Pinpoint the cell where the given text exists, returning its (x, y) midpoint coordinate. 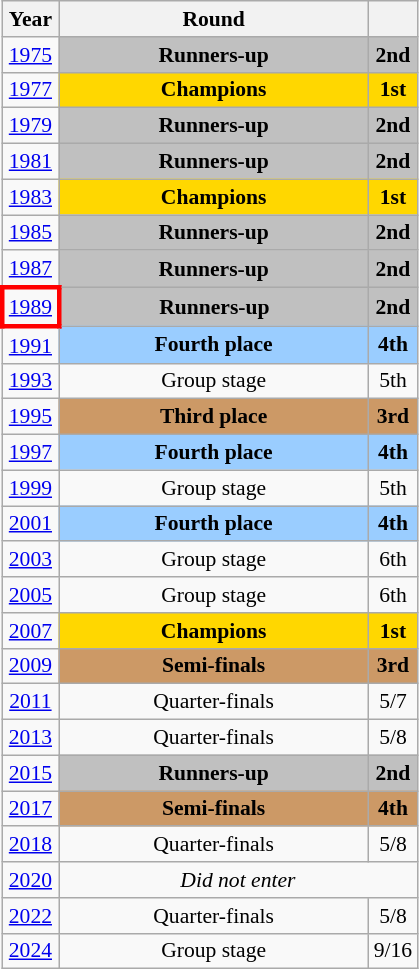
1983 (30, 197)
2011 (30, 702)
1999 (30, 488)
2005 (30, 595)
2007 (30, 631)
2001 (30, 524)
1975 (30, 55)
2013 (30, 738)
1985 (30, 233)
2022 (30, 916)
2018 (30, 845)
1993 (30, 381)
2024 (30, 951)
1995 (30, 417)
1997 (30, 453)
Round (214, 19)
1987 (30, 270)
Did not enter (238, 880)
9/16 (394, 951)
Year (30, 19)
2015 (30, 773)
2017 (30, 809)
1979 (30, 126)
2009 (30, 666)
5/7 (394, 702)
2020 (30, 880)
Third place (214, 417)
2003 (30, 560)
1981 (30, 162)
1991 (30, 344)
1989 (30, 308)
1977 (30, 90)
